Provide the [X, Y] coordinate of the cell's center where the given text is located.  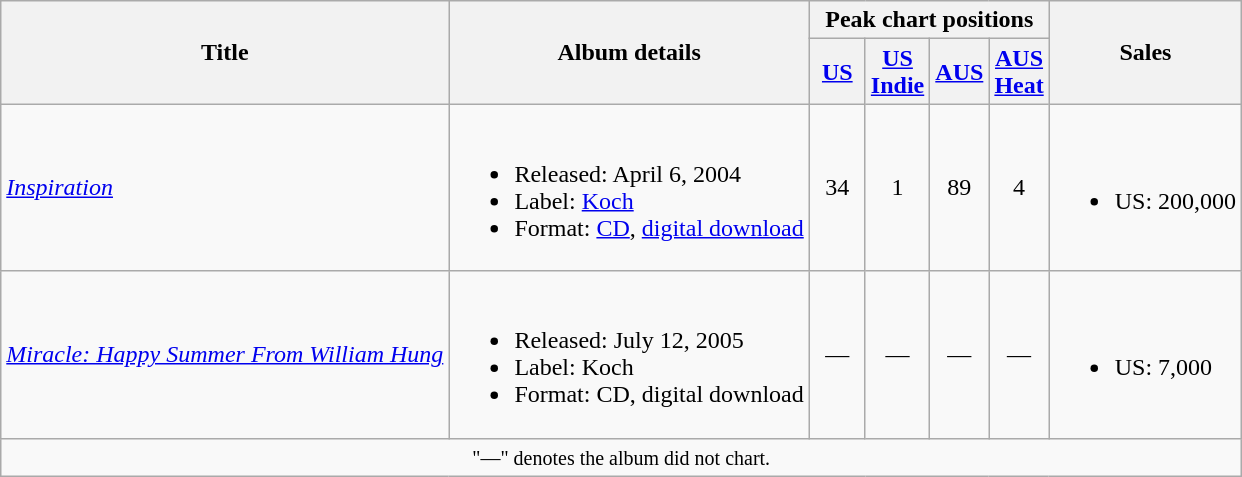
"—" denotes the album did not chart. [622, 457]
Miracle: Happy Summer From William Hung [225, 354]
Released: July 12, 2005Label: KochFormat: CD, digital download [629, 354]
89 [960, 188]
Inspiration [225, 188]
AUS [960, 72]
USIndie [897, 72]
US: 7,000 [1145, 354]
Peak chart positions [929, 20]
4 [1019, 188]
Released: April 6, 2004Label: KochFormat: CD, digital download [629, 188]
AUS Heat [1019, 72]
1 [897, 188]
Album details [629, 52]
Sales [1145, 52]
US [837, 72]
US: 200,000 [1145, 188]
Title [225, 52]
34 [837, 188]
